Search for the cell housing the specified text and yield its (x, y) center coordinate. 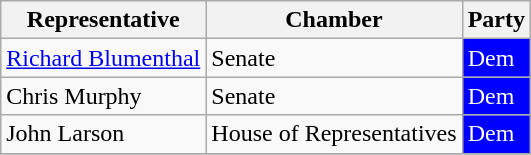
Chris Murphy (104, 96)
Richard Blumenthal (104, 58)
Chamber (334, 20)
Party (496, 20)
House of Representatives (334, 134)
Representative (104, 20)
John Larson (104, 134)
